Scan for the cell matching the given text and deliver its (X, Y) coordinate at center. 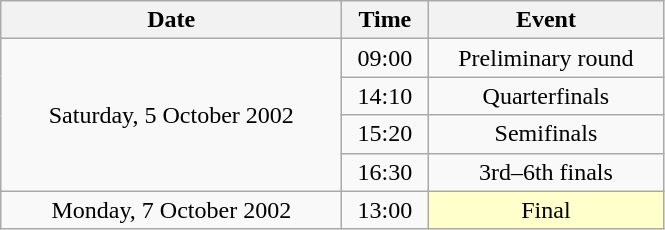
Semifinals (546, 134)
Event (546, 20)
Final (546, 210)
15:20 (385, 134)
Date (172, 20)
Quarterfinals (546, 96)
09:00 (385, 58)
Monday, 7 October 2002 (172, 210)
14:10 (385, 96)
Time (385, 20)
16:30 (385, 172)
13:00 (385, 210)
3rd–6th finals (546, 172)
Preliminary round (546, 58)
Saturday, 5 October 2002 (172, 115)
